Extract the [x, y] coordinate from the center of the cell holding the provided text.  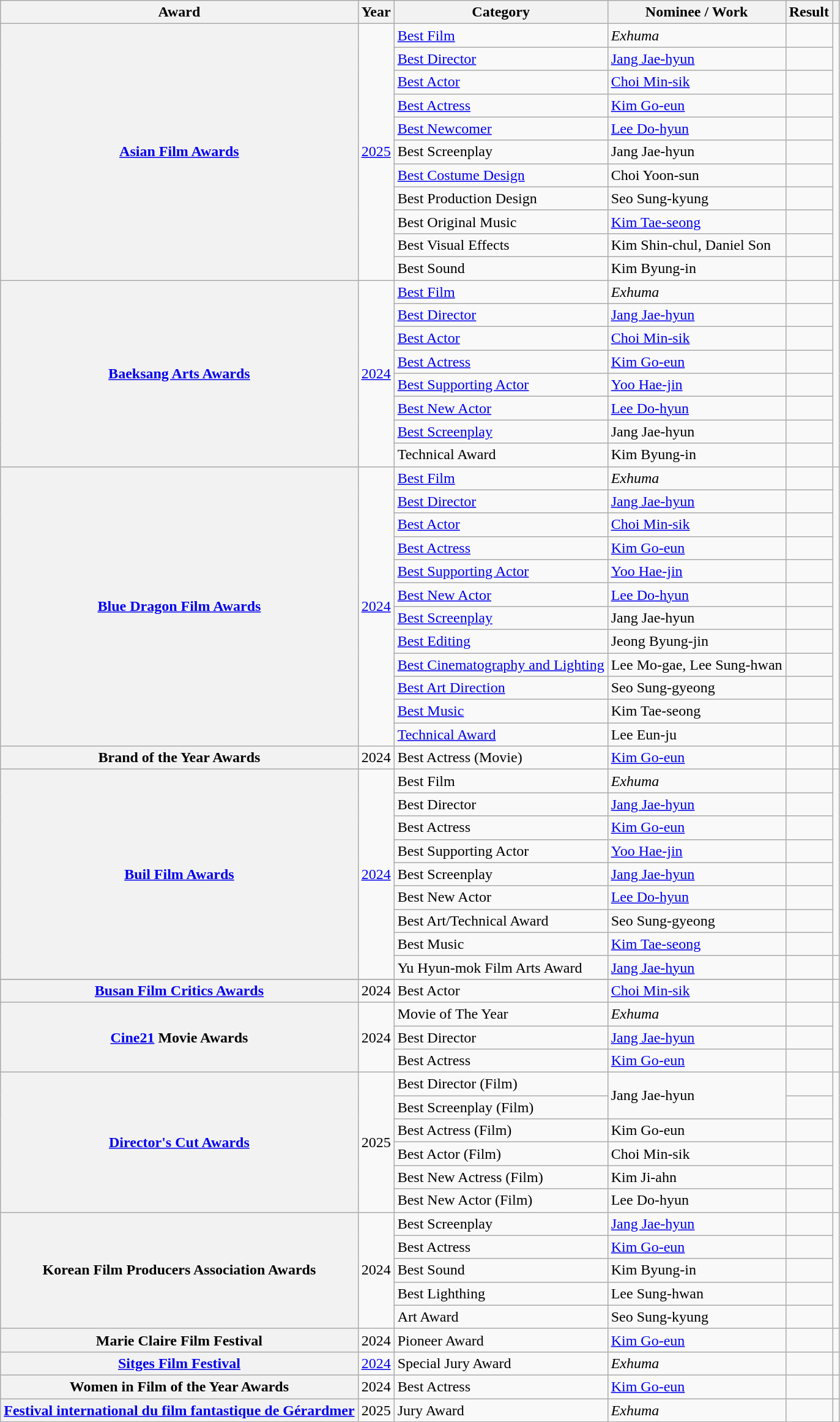
Sitges Film Festival [179, 1363]
Best Art/Technical Award [500, 921]
Lee Mo-gae, Lee Sung-hwan [696, 664]
Best Actress (Film) [500, 1131]
Best Newcomer [500, 129]
Best Art Direction [500, 688]
Best Actress (Movie) [500, 758]
Kim Ji-ahn [696, 1177]
Best Production Design [500, 198]
Jeong Byung-jin [696, 641]
Buil Film Awards [179, 874]
Category [500, 12]
Movie of The Year [500, 1014]
Best New Actress (Film) [500, 1177]
Asian Film Awards [179, 152]
Blue Dragon Film Awards [179, 606]
Jury Award [500, 1410]
Marie Claire Film Festival [179, 1340]
Best Original Music [500, 222]
Yu Hyun-mok Film Arts Award [500, 967]
Result [809, 12]
Lee Eun-ju [696, 735]
Best Lighthing [500, 1293]
Best Actor (Film) [500, 1154]
Brand of the Year Awards [179, 758]
Best Director (Film) [500, 1084]
Best Visual Effects [500, 245]
Director's Cut Awards [179, 1142]
Pioneer Award [500, 1340]
Nominee / Work [696, 12]
Art Award [500, 1317]
Busan Film Critics Awards [179, 990]
Year [376, 12]
Baeksang Arts Awards [179, 373]
Best Costume Design [500, 175]
Korean Film Producers Association Awards [179, 1270]
Award [179, 12]
Best New Actor (Film) [500, 1200]
Special Jury Award [500, 1363]
Best Editing [500, 641]
Best Screenplay (Film) [500, 1107]
Festival international du film fantastique de Gérardmer [179, 1410]
Kim Shin-chul, Daniel Son [696, 245]
Women in Film of the Year Awards [179, 1386]
Choi Yoon-sun [696, 175]
Best Cinematography and Lighting [500, 664]
Cine21 Movie Awards [179, 1037]
Lee Sung-hwan [696, 1293]
